Pinpoint the cell where the given text exists, returning its [X, Y] midpoint coordinate. 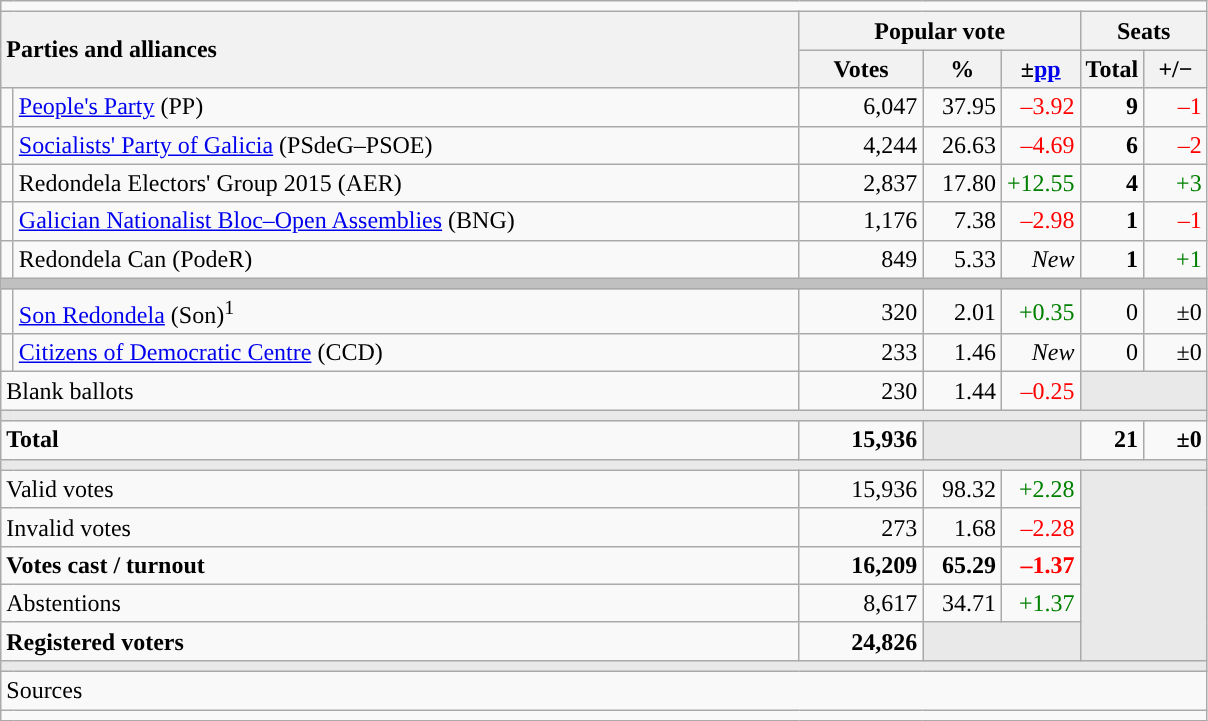
Popular vote [940, 31]
–2 [1176, 145]
Citizens of Democratic Centre (CCD) [406, 353]
Votes cast / turnout [400, 565]
24,826 [861, 641]
–4.69 [1040, 145]
37.95 [962, 107]
Sources [604, 691]
–2.28 [1040, 527]
1.46 [962, 353]
849 [861, 259]
Galician Nationalist Bloc–Open Assemblies (BNG) [406, 221]
1.68 [962, 527]
230 [861, 391]
5.33 [962, 259]
+/− [1176, 69]
6,047 [861, 107]
People's Party (PP) [406, 107]
26.63 [962, 145]
6 [1112, 145]
98.32 [962, 489]
+12.55 [1040, 183]
–0.25 [1040, 391]
–2.98 [1040, 221]
+0.35 [1040, 312]
34.71 [962, 603]
±pp [1040, 69]
273 [861, 527]
Seats [1144, 31]
7.38 [962, 221]
Invalid votes [400, 527]
4 [1112, 183]
65.29 [962, 565]
Son Redondela (Son)1 [406, 312]
+1.37 [1040, 603]
Blank ballots [400, 391]
233 [861, 353]
1,176 [861, 221]
21 [1112, 440]
–3.92 [1040, 107]
Registered voters [400, 641]
9 [1112, 107]
Valid votes [400, 489]
1.44 [962, 391]
2.01 [962, 312]
% [962, 69]
Abstentions [400, 603]
4,244 [861, 145]
17.80 [962, 183]
2,837 [861, 183]
Redondela Can (PodeR) [406, 259]
8,617 [861, 603]
Redondela Electors' Group 2015 (AER) [406, 183]
Votes [861, 69]
+3 [1176, 183]
Socialists' Party of Galicia (PSdeG–PSOE) [406, 145]
16,209 [861, 565]
–1.37 [1040, 565]
+2.28 [1040, 489]
320 [861, 312]
+1 [1176, 259]
Parties and alliances [400, 50]
